Find where the given text appears and provide that cell's center as [X, Y] coordinate. 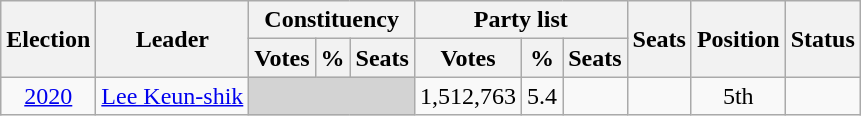
Status [822, 39]
2020 [48, 96]
1,512,763 [468, 96]
Constituency [332, 20]
5th [738, 96]
5.4 [542, 96]
Position [738, 39]
Party list [520, 20]
Leader [172, 39]
Election [48, 39]
Lee Keun-shik [172, 96]
